Provide the [X, Y] coordinate of the cell's center where the given text is located.  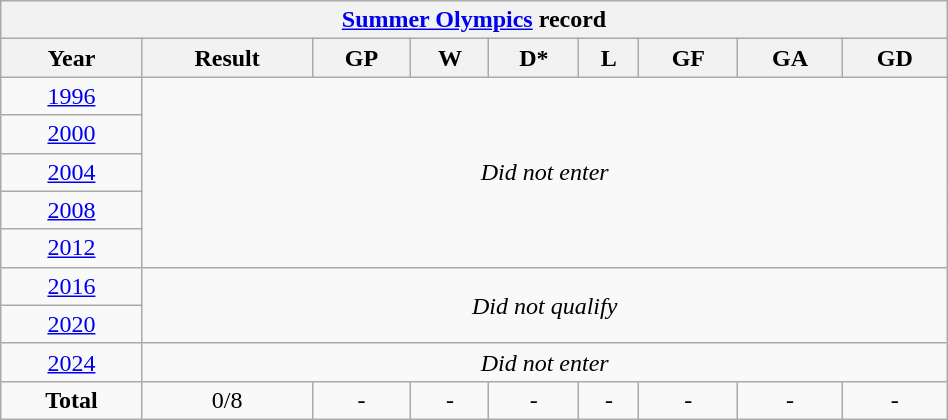
1996 [72, 96]
0/8 [227, 400]
2024 [72, 362]
GF [688, 58]
W [450, 58]
Year [72, 58]
2020 [72, 324]
2016 [72, 286]
2012 [72, 248]
Total [72, 400]
Result [227, 58]
2000 [72, 134]
2004 [72, 172]
GA [790, 58]
Did not qualify [544, 305]
L [609, 58]
GP [362, 58]
GD [894, 58]
Summer Olympics record [474, 20]
D* [534, 58]
2008 [72, 210]
